Find where the given text appears and provide that cell's center as (X, Y) coordinate. 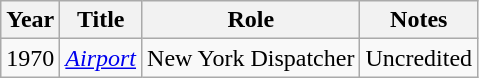
1970 (30, 58)
Uncredited (419, 58)
Year (30, 20)
Role (251, 20)
New York Dispatcher (251, 58)
Notes (419, 20)
Airport (101, 58)
Title (101, 20)
